Output the (x, y) coordinate of the center of the cell containing the given text.  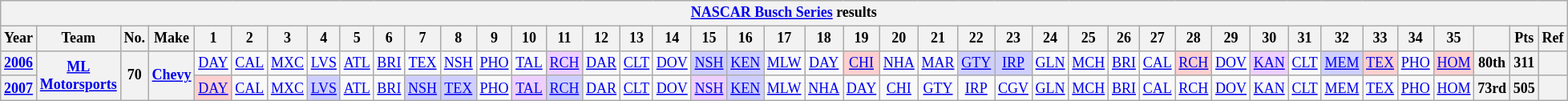
80th (1493, 63)
13 (636, 38)
30 (1269, 38)
Team (79, 38)
28 (1194, 38)
1 (213, 38)
NASCAR Busch Series results (784, 13)
12 (601, 38)
27 (1158, 38)
2007 (19, 88)
Chevy (172, 75)
70 (135, 75)
Year (19, 38)
33 (1380, 38)
29 (1231, 38)
23 (1013, 38)
No. (135, 38)
35 (1454, 38)
73rd (1493, 88)
505 (1524, 88)
25 (1089, 38)
2 (250, 38)
3 (288, 38)
34 (1416, 38)
8 (459, 38)
311 (1524, 63)
11 (564, 38)
2006 (19, 63)
6 (390, 38)
32 (1342, 38)
22 (976, 38)
Ref (1553, 38)
24 (1050, 38)
4 (324, 38)
Pts (1524, 38)
9 (494, 38)
7 (423, 38)
CGV (1013, 88)
19 (862, 38)
14 (672, 38)
26 (1124, 38)
21 (938, 38)
5 (357, 38)
10 (529, 38)
31 (1305, 38)
MAR (938, 63)
18 (824, 38)
20 (899, 38)
17 (784, 38)
ML Motorsports (79, 75)
15 (709, 38)
16 (746, 38)
Make (172, 38)
